Return [X, Y] of the center of cell containing provided text 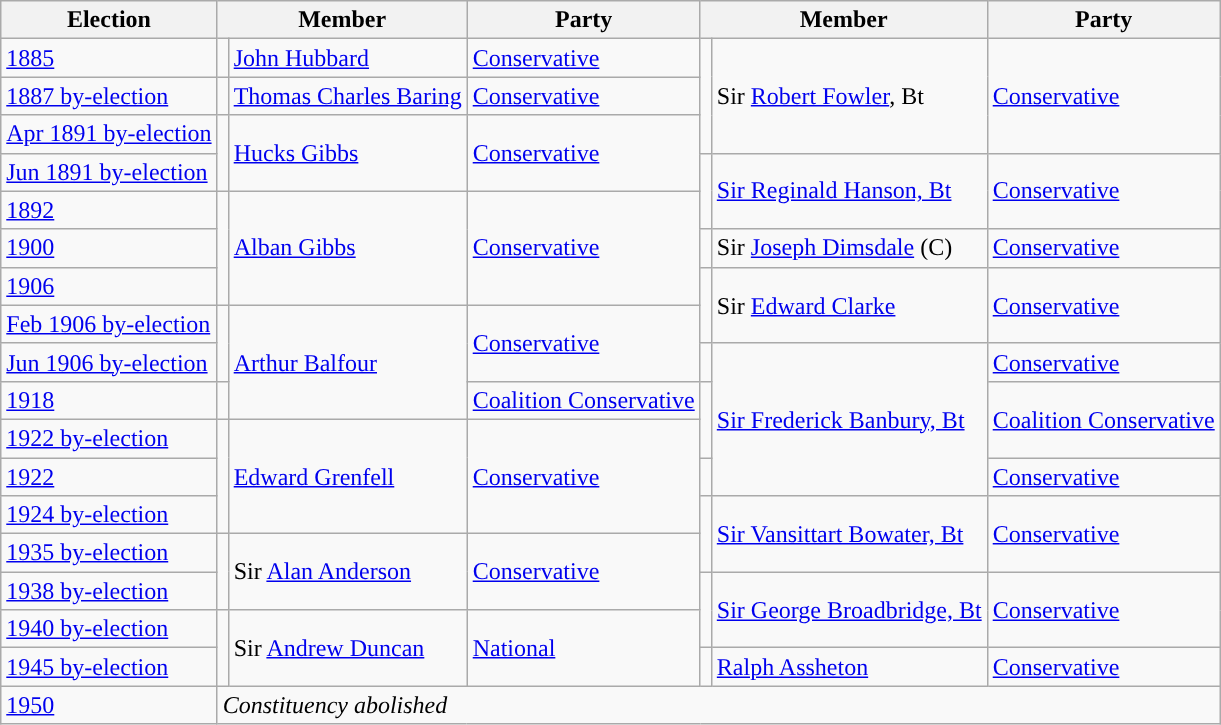
1938 by-election [109, 591]
Sir Andrew Duncan [348, 648]
1940 by-election [109, 629]
John Hubbard [348, 58]
Sir George Broadbridge, Bt [849, 610]
Sir Vansittart Bowater, Bt [849, 534]
Arthur Balfour [348, 362]
1918 [109, 400]
Sir Robert Fowler, Bt [849, 96]
1887 by-election [109, 96]
1924 by-election [109, 515]
Thomas Charles Baring [348, 96]
1935 by-election [109, 553]
Jun 1891 by-election [109, 172]
Election [109, 20]
Sir Edward Clarke [849, 305]
Sir Frederick Banbury, Bt [849, 419]
Alban Gibbs [348, 248]
National [584, 648]
1922 by-election [109, 438]
Hucks Gibbs [348, 153]
Sir Joseph Dimsdale (C) [849, 248]
Ralph Assheton [849, 667]
1950 [109, 705]
Apr 1891 by-election [109, 134]
1945 by-election [109, 667]
Sir Reginald Hanson, Bt [849, 191]
Feb 1906 by-election [109, 324]
1906 [109, 286]
Edward Grenfell [348, 476]
1885 [109, 58]
1900 [109, 248]
Constituency abolished [718, 705]
Jun 1906 by-election [109, 362]
1922 [109, 477]
Sir Alan Anderson [348, 572]
1892 [109, 210]
